Provide the (X, Y) coordinate of the cell's center where the given text is located.  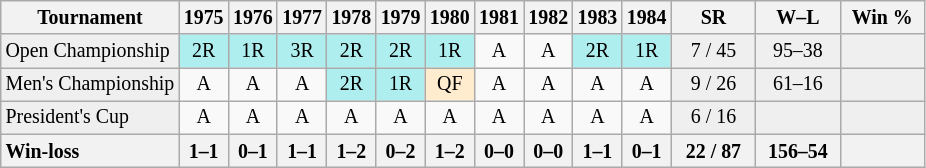
6 / 16 (713, 118)
1979 (400, 18)
Tournament (90, 18)
1975 (204, 18)
1976 (252, 18)
22 / 87 (713, 152)
1982 (548, 18)
1978 (352, 18)
W–L (798, 18)
1983 (598, 18)
SR (713, 18)
Win-loss (90, 152)
Win % (882, 18)
Open Championship (90, 50)
QF (450, 84)
95–38 (798, 50)
1984 (646, 18)
156–54 (798, 152)
1981 (498, 18)
President's Cup (90, 118)
7 / 45 (713, 50)
1980 (450, 18)
3R (302, 50)
1977 (302, 18)
9 / 26 (713, 84)
0–2 (400, 152)
61–16 (798, 84)
Men's Championship (90, 84)
